Search for the cell housing the specified text and yield its [X, Y] center coordinate. 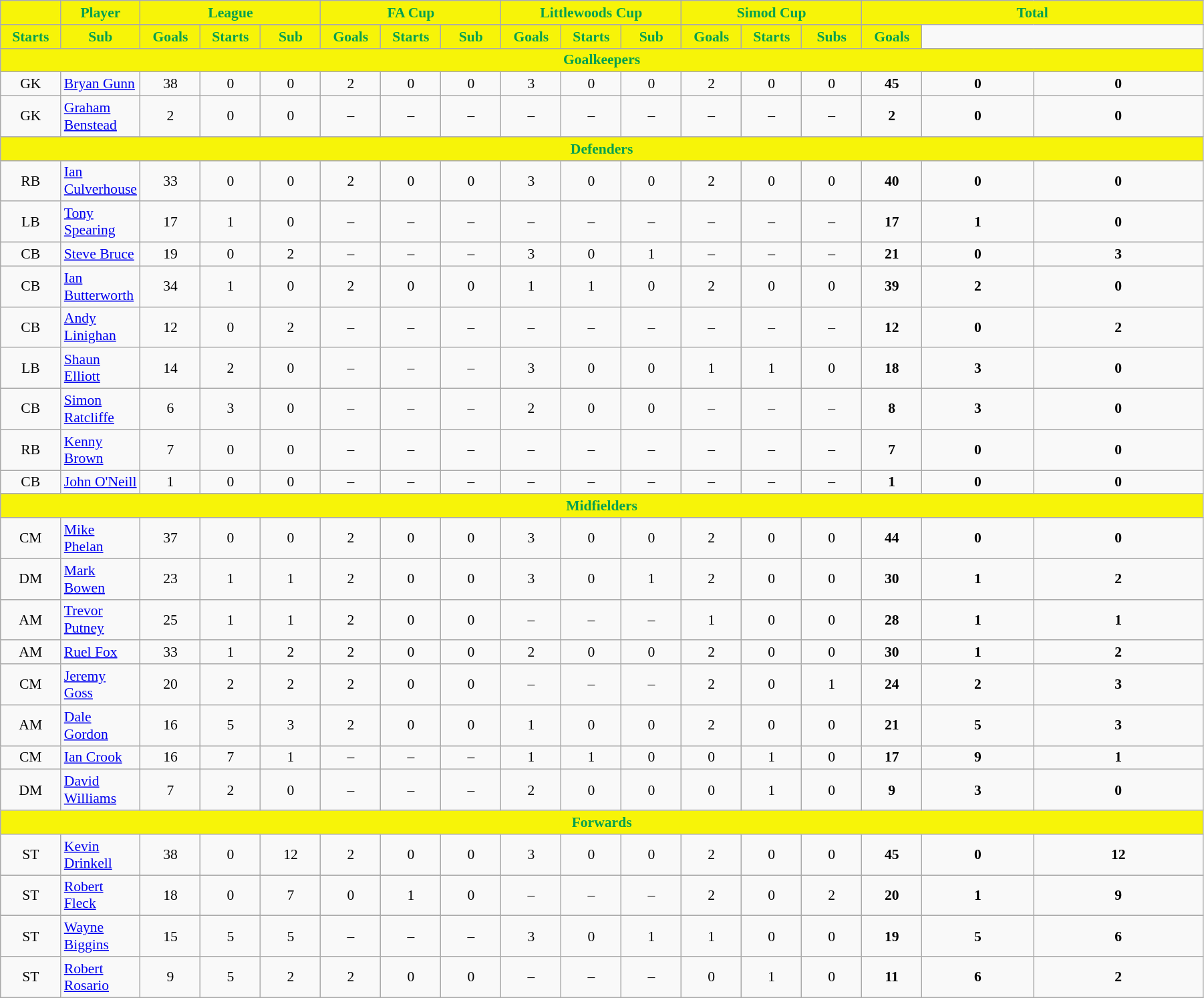
Defenders [602, 149]
Mark Bowen [100, 578]
25 [170, 620]
Goalkeepers [602, 60]
Robert Rosario [100, 977]
Steve Bruce [100, 255]
Tony Spearing [100, 222]
Total [1033, 13]
23 [170, 578]
Robert Fleck [100, 895]
Kevin Drinkell [100, 855]
34 [170, 286]
Bryan Gunn [100, 84]
Wayne Biggins [100, 937]
Player [100, 13]
FA Cup [411, 13]
Ian Culverhouse [100, 180]
Midfielders [602, 506]
Jeremy Goss [100, 684]
39 [892, 286]
League [231, 13]
Dale Gordon [100, 725]
David Williams [100, 790]
40 [892, 180]
28 [892, 620]
Littlewoods Cup [591, 13]
Mike Phelan [100, 538]
8 [892, 409]
Trevor Putney [100, 620]
John O'Neill [100, 482]
14 [170, 369]
Ian Crook [100, 758]
37 [170, 538]
11 [892, 977]
15 [170, 937]
Ian Butterworth [100, 286]
Graham Benstead [100, 116]
Simon Ratcliffe [100, 409]
Ruel Fox [100, 653]
Andy Linighan [100, 327]
24 [892, 684]
Subs [832, 37]
Kenny Brown [100, 450]
Shaun Elliott [100, 369]
44 [892, 538]
Simod Cup [772, 13]
Forwards [602, 822]
